Identify which cell holds the provided text, then report its (X, Y) central coordinate. 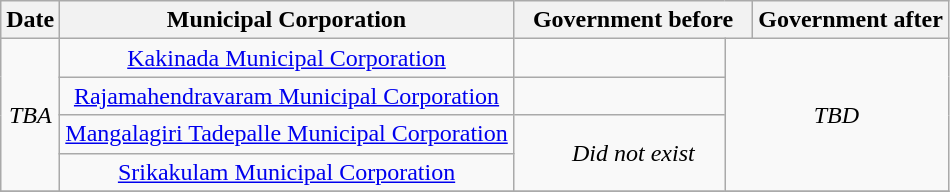
TBA (30, 115)
Date (30, 20)
Srikakulam Municipal Corporation (286, 172)
Government before (632, 20)
Rajamahendravaram Municipal Corporation (286, 96)
Municipal Corporation (286, 20)
Kakinada Municipal Corporation (286, 58)
Mangalagiri Tadepalle Municipal Corporation (286, 134)
TBD (837, 115)
Government after (851, 20)
Did not exist (632, 153)
